Locate the cell with the specified text and output its (X, Y) center coordinate. 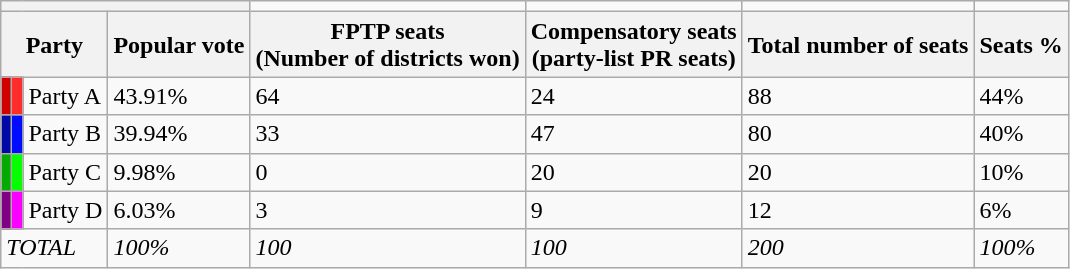
Party C (66, 172)
88 (858, 96)
TOTAL (54, 248)
64 (388, 96)
6.03% (179, 210)
9 (634, 210)
3 (388, 210)
0 (388, 172)
33 (388, 134)
Party D (66, 210)
44% (1021, 96)
Party A (66, 96)
24 (634, 96)
Compensatory seats(party-list PR seats) (634, 44)
12 (858, 210)
Popular vote (179, 44)
200 (858, 248)
10% (1021, 172)
FPTP seats(Number of districts won) (388, 44)
Party B (66, 134)
39.94% (179, 134)
6% (1021, 210)
80 (858, 134)
Seats % (1021, 44)
Total number of seats (858, 44)
Party (54, 44)
43.91% (179, 96)
47 (634, 134)
40% (1021, 134)
9.98% (179, 172)
